Pinpoint the cell where the given text exists, returning its (X, Y) midpoint coordinate. 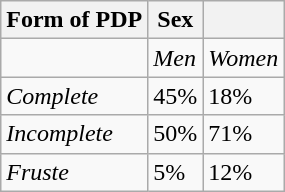
Men (176, 58)
5% (176, 172)
71% (244, 134)
Form of PDP (74, 20)
12% (244, 172)
18% (244, 96)
50% (176, 134)
Complete (74, 96)
Fruste (74, 172)
45% (176, 96)
Women (244, 58)
Incomplete (74, 134)
Sex (176, 20)
